Determine the (X, Y) coordinate at the center of the cell enclosing the given text.  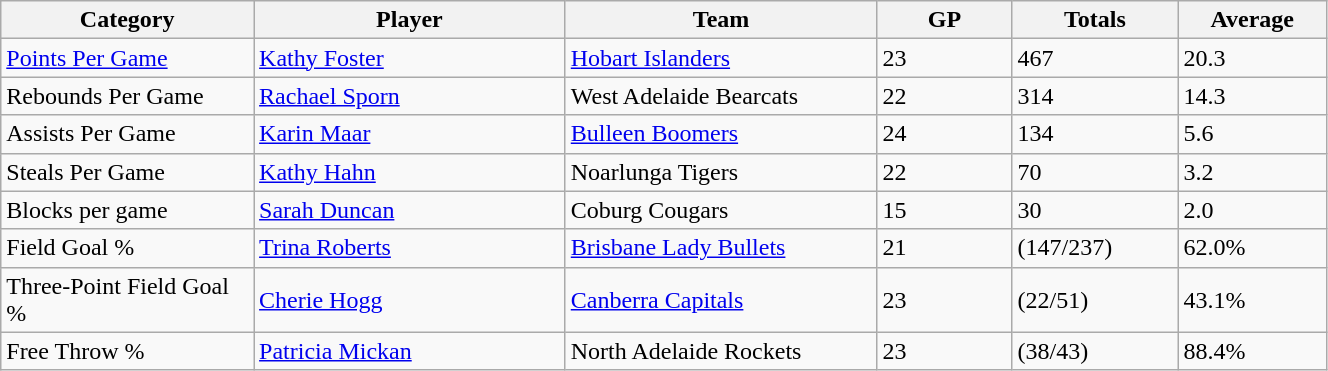
Brisbane Lady Bullets (721, 248)
Free Throw % (128, 351)
Rebounds Per Game (128, 96)
62.0% (1252, 248)
15 (944, 210)
Average (1252, 20)
Totals (1095, 20)
North Adelaide Rockets (721, 351)
Bulleen Boomers (721, 134)
24 (944, 134)
Steals Per Game (128, 172)
Assists Per Game (128, 134)
Canberra Capitals (721, 300)
(22/51) (1095, 300)
43.1% (1252, 300)
Kathy Hahn (410, 172)
Karin Maar (410, 134)
14.3 (1252, 96)
Category (128, 20)
5.6 (1252, 134)
88.4% (1252, 351)
Coburg Cougars (721, 210)
467 (1095, 58)
3.2 (1252, 172)
(147/237) (1095, 248)
Cherie Hogg (410, 300)
Kathy Foster (410, 58)
2.0 (1252, 210)
70 (1095, 172)
Hobart Islanders (721, 58)
West Adelaide Bearcats (721, 96)
314 (1095, 96)
(38/43) (1095, 351)
20.3 (1252, 58)
Player (410, 20)
Patricia Mickan (410, 351)
21 (944, 248)
Noarlunga Tigers (721, 172)
Sarah Duncan (410, 210)
Trina Roberts (410, 248)
Field Goal % (128, 248)
Points Per Game (128, 58)
Three-Point Field Goal % (128, 300)
GP (944, 20)
30 (1095, 210)
Rachael Sporn (410, 96)
Team (721, 20)
Blocks per game (128, 210)
134 (1095, 134)
